Search for the cell housing the specified text and yield its [x, y] center coordinate. 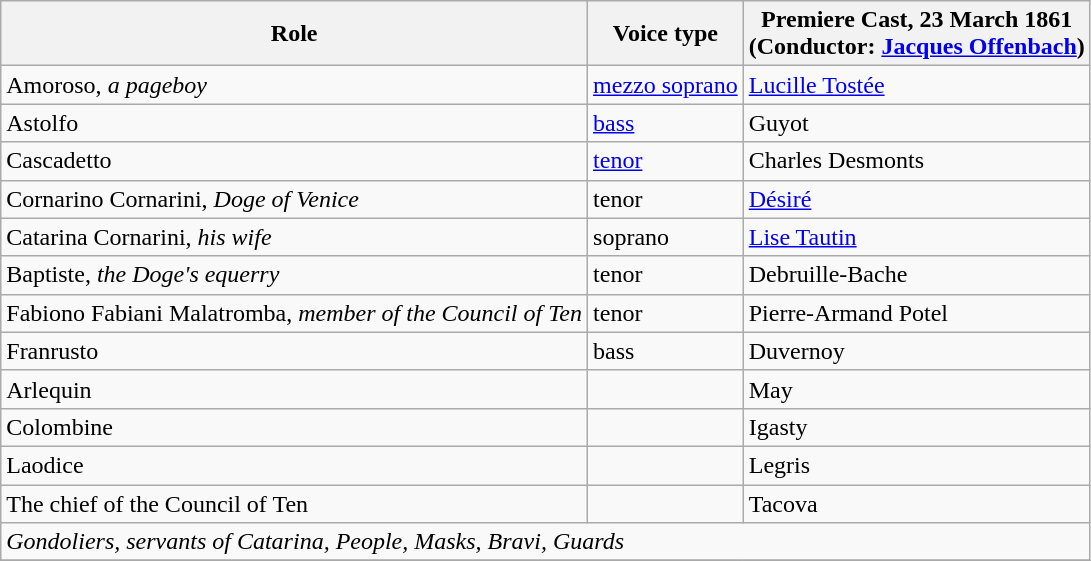
Franrusto [294, 351]
Role [294, 34]
Tacova [916, 503]
mezzo soprano [666, 85]
Laodice [294, 465]
The chief of the Council of Ten [294, 503]
Cascadetto [294, 161]
Voice type [666, 34]
Gondoliers, servants of Catarina, People, Masks, Bravi, Guards [546, 542]
Debruille-Bache [916, 275]
Baptiste, the Doge's equerry [294, 275]
Désiré [916, 199]
Catarina Cornarini, his wife [294, 237]
Astolfo [294, 123]
Igasty [916, 427]
Pierre-Armand Potel [916, 313]
Premiere Cast, 23 March 1861(Conductor: Jacques Offenbach) [916, 34]
Amoroso, a pageboy [294, 85]
Lise Tautin [916, 237]
May [916, 389]
Guyot [916, 123]
Lucille Tostée [916, 85]
soprano [666, 237]
Arlequin [294, 389]
Charles Desmonts [916, 161]
Colombine [294, 427]
Fabiono Fabiani Malatromba, member of the Council of Ten [294, 313]
Cornarino Cornarini, Doge of Venice [294, 199]
Legris [916, 465]
Duvernoy [916, 351]
